Output the [X, Y] coordinate of the center of the cell containing the given text.  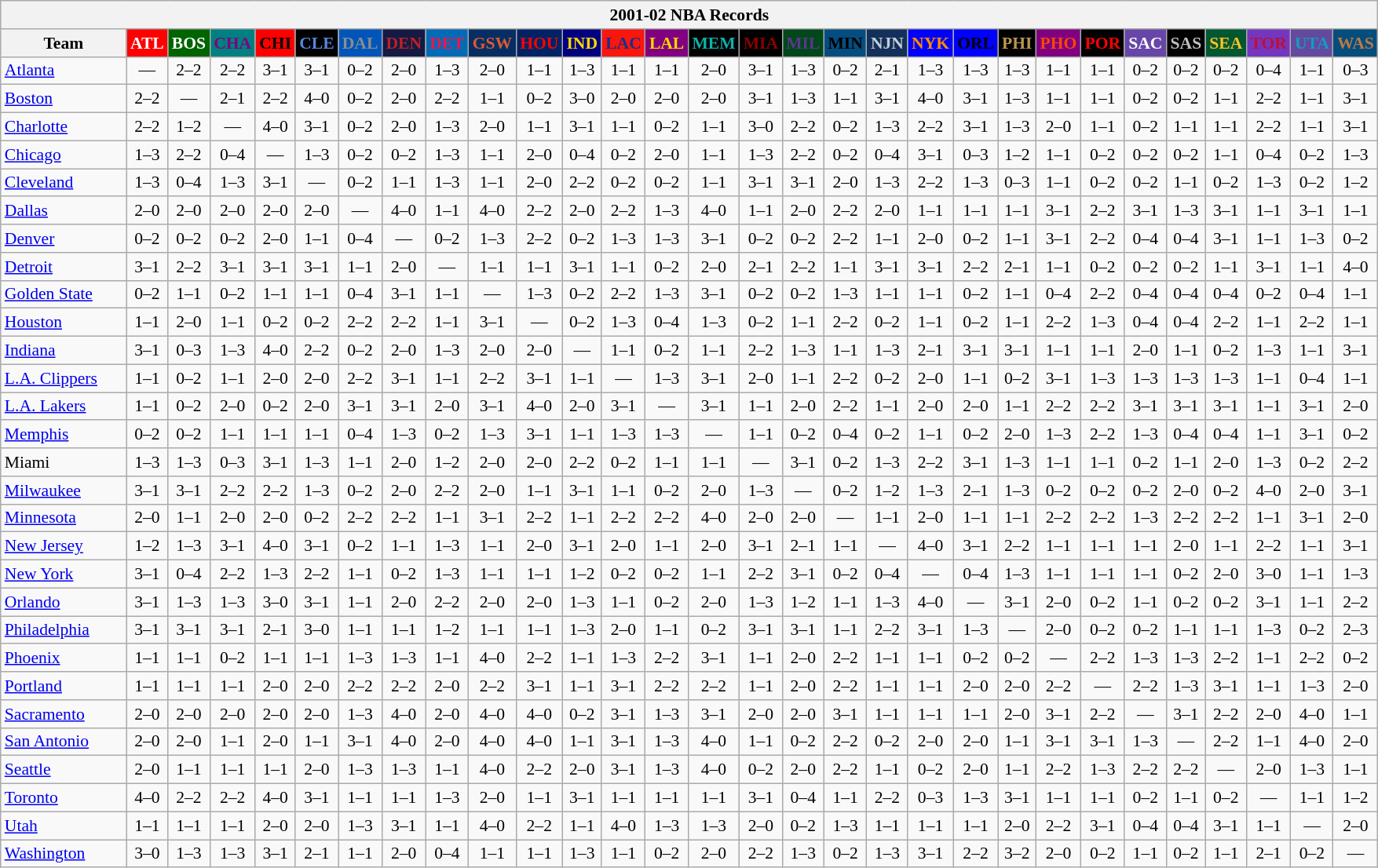
San Antonio [64, 742]
LAL [667, 43]
SAC [1145, 43]
Charlotte [64, 127]
HOU [539, 43]
New Jersey [64, 546]
MEM [713, 43]
CHI [275, 43]
Toronto [64, 798]
Memphis [64, 435]
Indiana [64, 351]
New York [64, 574]
PHO [1058, 43]
Washington [64, 854]
LAC [623, 43]
CHA [232, 43]
MIL [802, 43]
Dallas [64, 211]
PHI [1018, 43]
Portland [64, 686]
3–2 [1018, 854]
ORL [975, 43]
IND [582, 43]
Boston [64, 99]
Minnesota [64, 518]
TOR [1269, 43]
2001-02 NBA Records [689, 15]
Golden State [64, 294]
Utah [64, 826]
Detroit [64, 267]
DAL [360, 43]
Team [64, 43]
Atlanta [64, 71]
ATL [148, 43]
Milwaukee [64, 491]
WAS [1355, 43]
L.A. Clippers [64, 378]
POR [1102, 43]
DEN [404, 43]
Philadelphia [64, 630]
BOS [188, 43]
UTA [1312, 43]
CLE [317, 43]
L.A. Lakers [64, 407]
Miami [64, 462]
Orlando [64, 602]
GSW [493, 43]
Sacramento [64, 714]
2–3 [1355, 630]
Houston [64, 323]
MIA [761, 43]
NJN [887, 43]
SAS [1186, 43]
Chicago [64, 155]
Denver [64, 239]
SEA [1226, 43]
MIN [845, 43]
NYK [930, 43]
DET [448, 43]
Phoenix [64, 658]
Cleveland [64, 183]
Seattle [64, 770]
